Extract the (x, y) coordinate from the center of the cell holding the provided text.  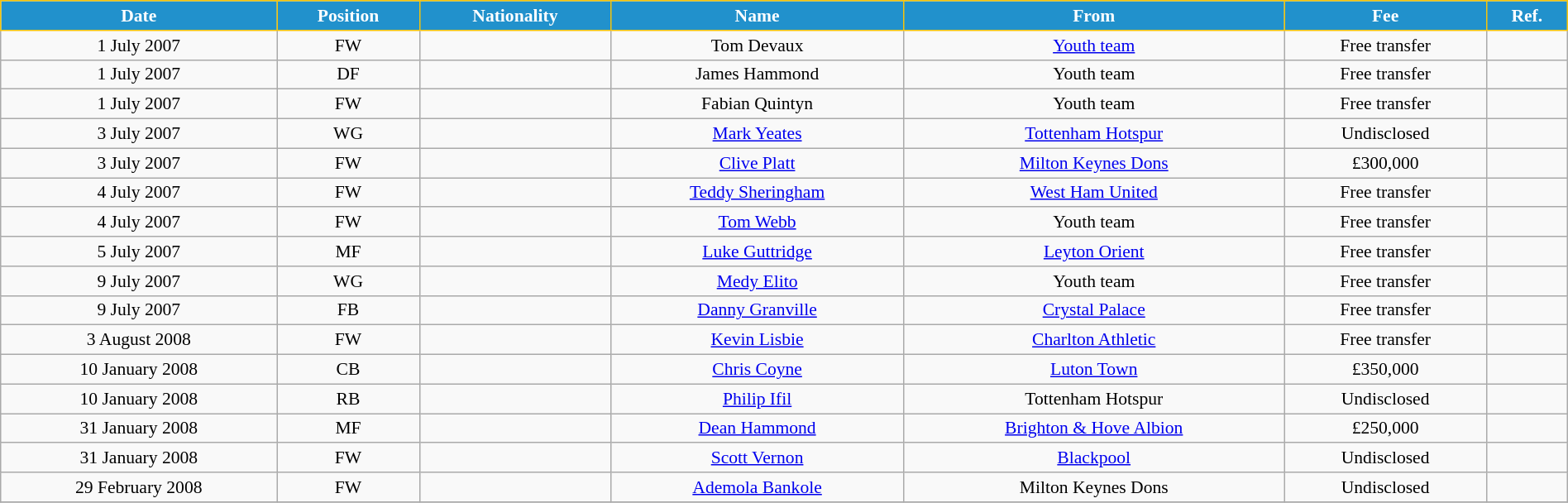
Charlton Athletic (1094, 340)
Luton Town (1094, 370)
Name (757, 16)
Philip Ifil (757, 399)
Mark Yeates (757, 134)
Chris Coyne (757, 370)
Medy Elito (757, 281)
Dean Hammond (757, 429)
DF (348, 74)
Luke Guttridge (757, 251)
£350,000 (1386, 370)
Ademola Bankole (757, 487)
Leyton Orient (1094, 251)
West Ham United (1094, 193)
James Hammond (757, 74)
Crystal Palace (1094, 310)
Scott Vernon (757, 458)
5 July 2007 (139, 251)
CB (348, 370)
Teddy Sheringham (757, 193)
£300,000 (1386, 163)
Blackpool (1094, 458)
Tom Devaux (757, 46)
Date (139, 16)
Clive Platt (757, 163)
Ref. (1527, 16)
Fee (1386, 16)
Danny Granville (757, 310)
RB (348, 399)
29 February 2008 (139, 487)
Fabian Quintyn (757, 104)
Tom Webb (757, 223)
Nationality (514, 16)
3 August 2008 (139, 340)
Position (348, 16)
Kevin Lisbie (757, 340)
£250,000 (1386, 429)
FB (348, 310)
Brighton & Hove Albion (1094, 429)
From (1094, 16)
